Pinpoint the cell where the given text exists, returning its [x, y] midpoint coordinate. 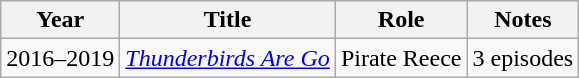
Thunderbirds Are Go [228, 58]
3 episodes [523, 58]
2016–2019 [60, 58]
Notes [523, 20]
Title [228, 20]
Pirate Reece [401, 58]
Role [401, 20]
Year [60, 20]
